Output the (x, y) coordinate of the center of the cell containing the given text.  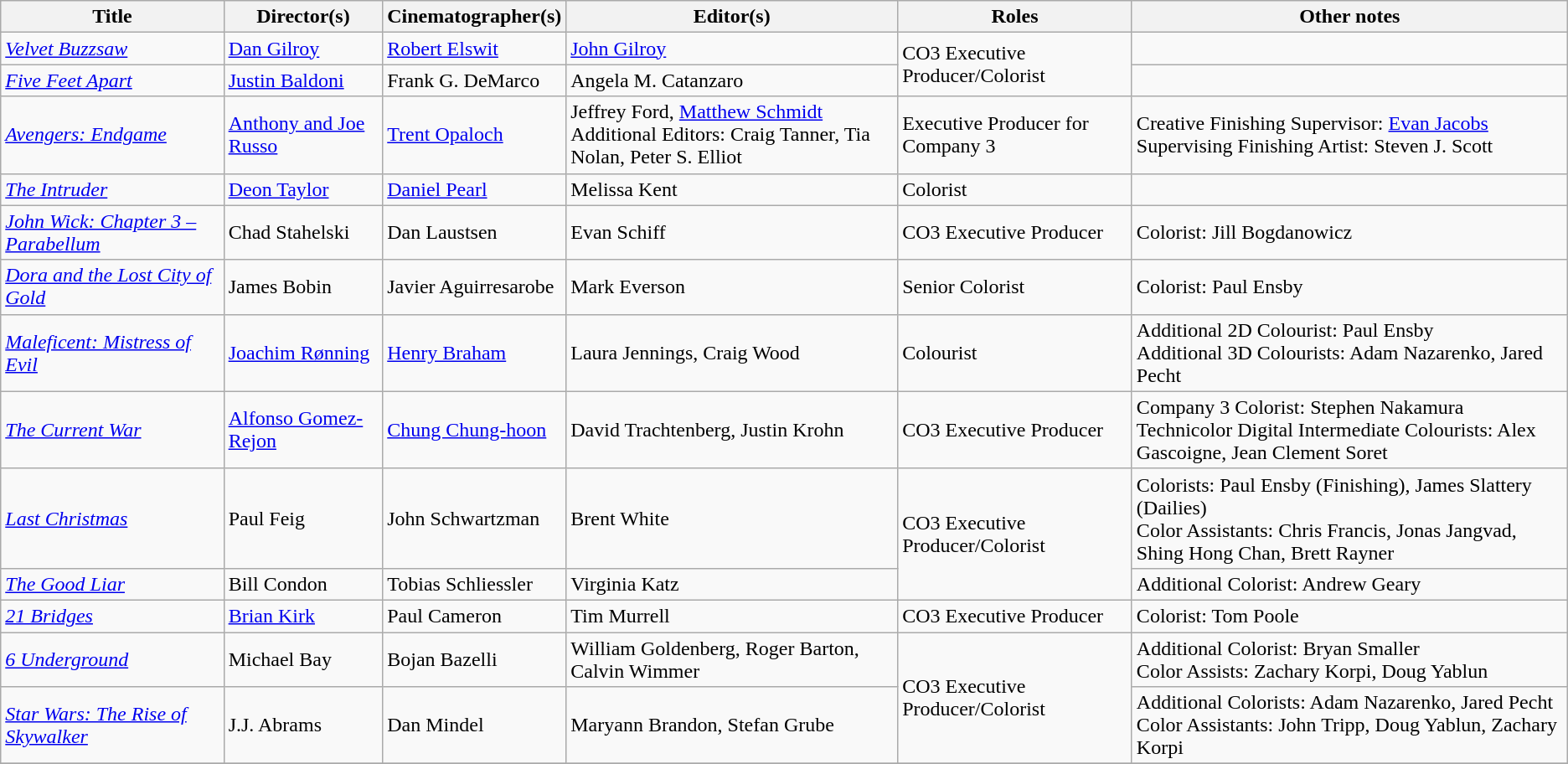
Alfonso Gomez-Rejon (303, 430)
The Intruder (112, 189)
Colorist (1015, 189)
Robert Elswit (474, 49)
David Trachtenberg, Justin Krohn (732, 430)
William Goldenberg, Roger Barton, Calvin Wimmer (732, 658)
Additional Colorist: Andrew Geary (1349, 584)
Maryann Brandon, Stefan Grube (732, 725)
Colourist (1015, 353)
Dan Laustsen (474, 233)
Avengers: Endgame (112, 135)
Frank G. DeMarco (474, 80)
Other notes (1349, 17)
Anthony and Joe Russo (303, 135)
Angela M. Catanzaro (732, 80)
Colorists: Paul Ensby (Finishing), James Slattery (Dailies)Color Assistants: Chris Francis, Jonas Jangvad, Shing Hong Chan, Brett Rayner (1349, 518)
Michael Bay (303, 658)
Velvet Buzzsaw (112, 49)
21 Bridges (112, 616)
Paul Feig (303, 518)
Additional Colorists: Adam Nazarenko, Jared PechtColor Assistants: John Tripp, Doug Yablun, Zachary Korpi (1349, 725)
Cinematographer(s) (474, 17)
Melissa Kent (732, 189)
Additional Colorist: Bryan SmallerColor Assists: Zachary Korpi, Doug Yablun (1349, 658)
Henry Braham (474, 353)
John Schwartzman (474, 518)
Bill Condon (303, 584)
Executive Producer for Company 3 (1015, 135)
Bojan Bazelli (474, 658)
Colorist: Paul Ensby (1349, 286)
Director(s) (303, 17)
Roles (1015, 17)
Javier Aguirresarobe (474, 286)
Colorist: Tom Poole (1349, 616)
Additional 2D Colourist: Paul EnsbyAdditional 3D Colourists: Adam Nazarenko, Jared Pecht (1349, 353)
Evan Schiff (732, 233)
Star Wars: The Rise of Skywalker (112, 725)
Editor(s) (732, 17)
Five Feet Apart (112, 80)
John Gilroy (732, 49)
Laura Jennings, Craig Wood (732, 353)
Paul Cameron (474, 616)
Jeffrey Ford, Matthew SchmidtAdditional Editors: Craig Tanner, Tia Nolan, Peter S. Elliot (732, 135)
Maleficent: Mistress of Evil (112, 353)
J.J. Abrams (303, 725)
Tim Murrell (732, 616)
Trent Opaloch (474, 135)
The Current War (112, 430)
James Bobin (303, 286)
Last Christmas (112, 518)
Colorist: Jill Bogdanowicz (1349, 233)
Chung Chung-hoon (474, 430)
Virginia Katz (732, 584)
Deon Taylor (303, 189)
Joachim Rønning (303, 353)
Brian Kirk (303, 616)
Chad Stahelski (303, 233)
Mark Everson (732, 286)
Dora and the Lost City of Gold (112, 286)
Daniel Pearl (474, 189)
Creative Finishing Supervisor: Evan JacobsSupervising Finishing Artist: Steven J. Scott (1349, 135)
Title (112, 17)
Company 3 Colorist: Stephen NakamuraTechnicolor Digital Intermediate Colourists: Alex Gascoigne, Jean Clement Soret (1349, 430)
Tobias Schliessler (474, 584)
The Good Liar (112, 584)
6 Underground (112, 658)
John Wick: Chapter 3 – Parabellum (112, 233)
Dan Mindel (474, 725)
Brent White (732, 518)
Justin Baldoni (303, 80)
Senior Colorist (1015, 286)
Dan Gilroy (303, 49)
